Extract the (X, Y) coordinate from the center of the cell holding the provided text.  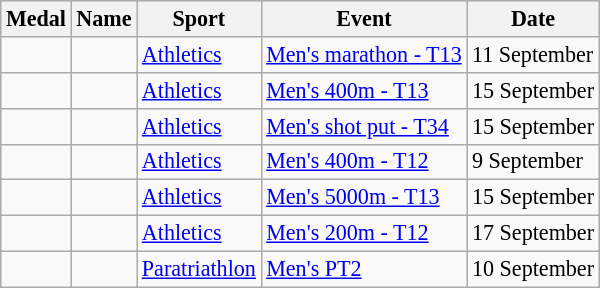
Men's 400m - T13 (364, 90)
17 September (533, 233)
Paratriathlon (199, 269)
Men's shot put - T34 (364, 126)
Date (533, 18)
Medal (36, 18)
Men's 400m - T12 (364, 162)
9 September (533, 162)
10 September (533, 269)
Men's PT2 (364, 269)
Name (104, 18)
Event (364, 18)
Men's marathon - T13 (364, 54)
11 September (533, 54)
Men's 200m - T12 (364, 233)
Sport (199, 18)
Men's 5000m - T13 (364, 198)
